Identify which cell holds the provided text, then report its [x, y] central coordinate. 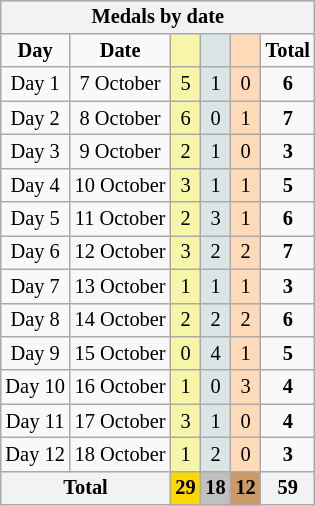
18 October [120, 455]
59 [288, 488]
11 October [120, 219]
29 [185, 488]
17 October [120, 421]
14 October [120, 320]
Day 7 [36, 286]
Day 2 [36, 118]
Day 1 [36, 84]
Day 4 [36, 185]
9 October [120, 152]
Day 3 [36, 152]
Day 6 [36, 253]
18 [216, 488]
16 October [120, 387]
Day [36, 51]
12 October [120, 253]
10 October [120, 185]
Day 10 [36, 387]
Day 5 [36, 219]
Day 8 [36, 320]
15 October [120, 354]
Date [120, 51]
Day 12 [36, 455]
Medals by date [158, 17]
12 [246, 488]
13 October [120, 286]
Day 11 [36, 421]
Day 9 [36, 354]
8 October [120, 118]
7 October [120, 84]
